Extract the [x, y] coordinate from the center of the cell holding the provided text.  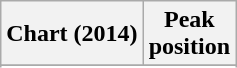
Chart (2014) [72, 34]
Peak position [189, 34]
